Return [X, Y] of the center of cell containing provided text 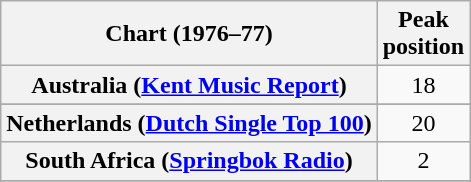
2 [423, 161]
Peakposition [423, 34]
Netherlands (Dutch Single Top 100) [189, 123]
Australia (Kent Music Report) [189, 85]
20 [423, 123]
18 [423, 85]
Chart (1976–77) [189, 34]
South Africa (Springbok Radio) [189, 161]
